Detect which cell encompasses the target text, then output its [X, Y] center coordinate. 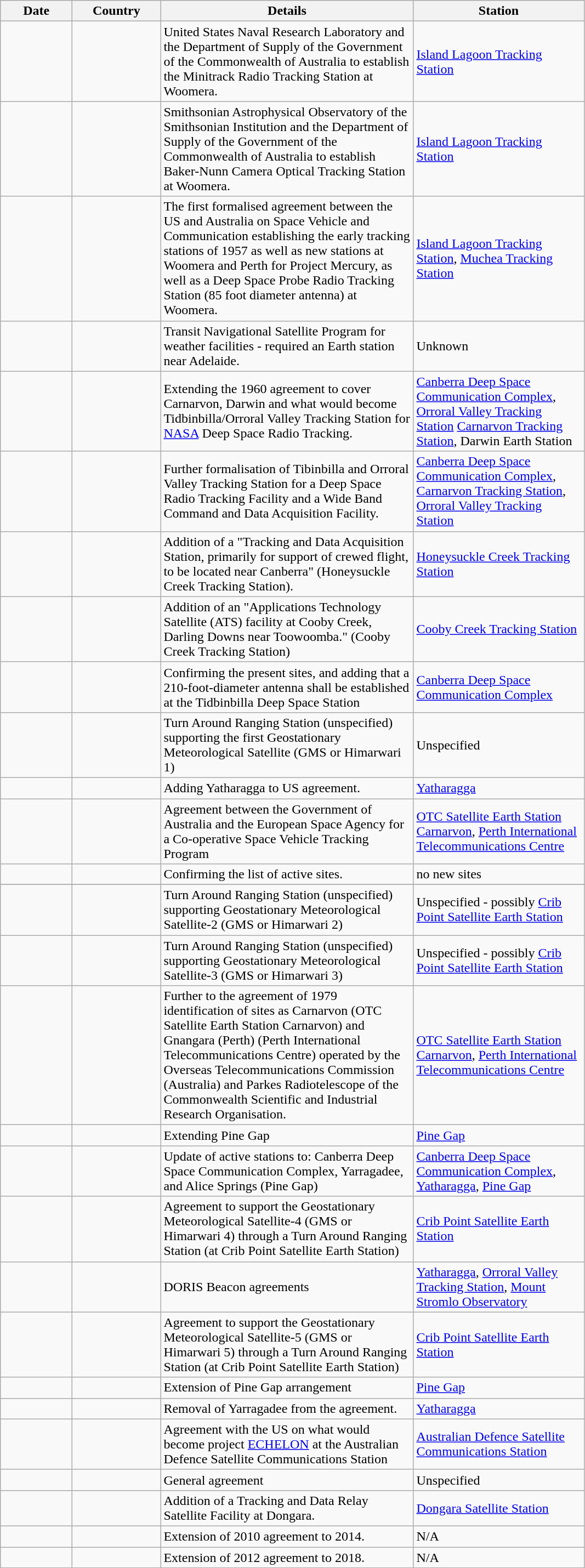
Addition of an "Applications Technology Satellite (ATS) facility at Cooby Creek, Darling Downs near Toowoomba." (Cooby Creek Tracking Station) [287, 629]
Agreement with the US on what would become project ECHELON at the Australian Defence Satellite Communications Station [287, 1444]
Transit Navigational Satellite Program for weather facilities - required an Earth station near Adelaide. [287, 346]
Removal of Yarragadee from the agreement. [287, 1408]
Adding Yatharagga to US agreement. [287, 788]
Canberra Deep Space Communication Complex, Orroral Valley Tracking Station Carnarvon Tracking Station, Darwin Earth Station [499, 411]
Update of active stations to: Canberra Deep Space Communication Complex, Yarragadee, and Alice Springs (Pine Gap) [287, 1171]
Dongara Satellite Station [499, 1508]
Extension of Pine Gap arrangement [287, 1388]
DORIS Beacon agreements [287, 1287]
Island Lagoon Tracking Station, Muchea Tracking Station [499, 259]
Country [116, 11]
Confirming the list of active sites. [287, 874]
General agreement [287, 1480]
Date [36, 11]
Turn Around Ranging Station (unspecified) supporting Geostationary Meteorological Satellite-2 (GMS or Himarwari 2) [287, 910]
Unknown [499, 346]
Australian Defence Satellite Communications Station [499, 1444]
Honeysuckle Creek Tracking Station [499, 564]
Turn Around Ranging Station (unspecified) supporting Geostationary Meteorological Satellite-3 (GMS or Himarwari 3) [287, 961]
Canberra Deep Space Communication Complex, Yatharagga, Pine Gap [499, 1171]
Turn Around Ranging Station (unspecified) supporting the first Geostationary Meteorological Satellite (GMS or Himarwari 1) [287, 745]
Agreement between the Government of Australia and the European Space Agency for a Co-operative Space Vehicle Tracking Program [287, 831]
Yatharagga, Orroral Valley Tracking Station, Mount Stromlo Observatory [499, 1287]
Station [499, 11]
no new sites [499, 874]
Details [287, 11]
Extending Pine Gap [287, 1135]
Extension of 2010 agreement to 2014. [287, 1536]
Cooby Creek Tracking Station [499, 629]
Canberra Deep Space Communication Complex, Carnarvon Tracking Station, Orroral Valley Tracking Station [499, 491]
Addition of a Tracking and Data Relay Satellite Facility at Dongara. [287, 1508]
Confirming the present sites, and adding that a 210-foot-diameter antenna shall be established at the Tidbinbilla Deep Space Station [287, 687]
Canberra Deep Space Communication Complex [499, 687]
Extension of 2012 agreement to 2018. [287, 1558]
